Identify which cell holds the provided text, then report its [x, y] central coordinate. 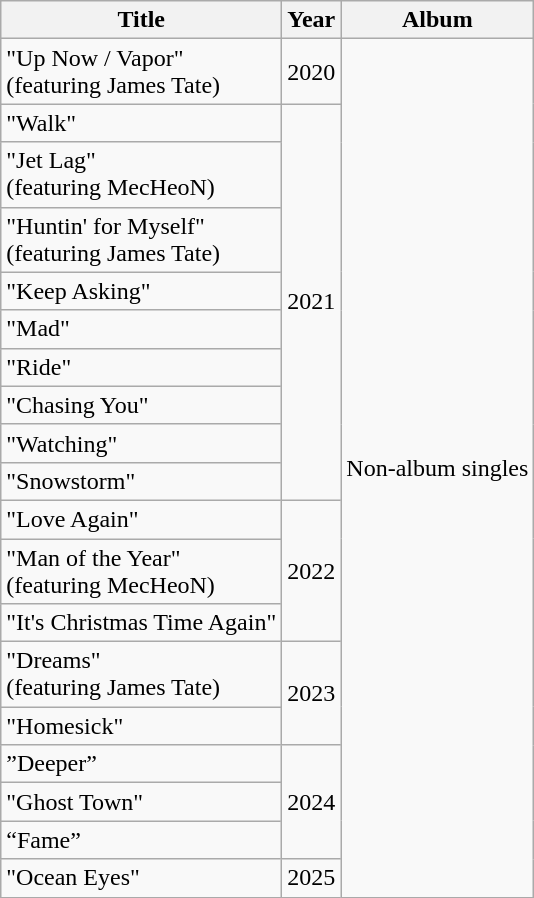
Year [312, 20]
"Ghost Town" [142, 802]
Non-album singles [438, 468]
2022 [312, 570]
"Ride" [142, 367]
Title [142, 20]
"Dreams"(featuring James Tate) [142, 674]
"Snowstorm" [142, 481]
"Walk" [142, 123]
"Keep Asking" [142, 291]
Album [438, 20]
“Fame” [142, 840]
2025 [312, 878]
”Deeper” [142, 764]
2024 [312, 802]
"Huntin' for Myself"(featuring James Tate) [142, 240]
"It's Christmas Time Again" [142, 623]
2021 [312, 302]
"Watching" [142, 443]
"Man of the Year"(featuring MecHeoN) [142, 570]
"Chasing You" [142, 405]
2020 [312, 72]
"Jet Lag"(featuring MecHeoN) [142, 174]
"Ocean Eyes" [142, 878]
2023 [312, 694]
"Homesick" [142, 726]
"Up Now / Vapor"(featuring James Tate) [142, 72]
"Mad" [142, 329]
"Love Again" [142, 519]
